Return the (x, y) coordinate for the center point of the cell that contains the specified text.  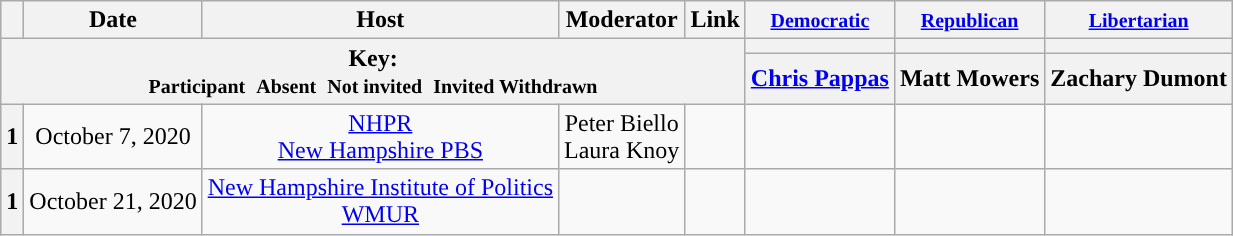
Republican (969, 20)
Libertarian (1139, 20)
Link (715, 20)
Matt Mowers (969, 78)
October 21, 2020 (113, 202)
Zachary Dumont (1139, 78)
New Hampshire Institute of PoliticsWMUR (380, 202)
Democratic (820, 20)
Key: Participant Absent Not invited Invited Withdrawn (374, 72)
Moderator (622, 20)
NHPRNew Hampshire PBS (380, 136)
Date (113, 20)
Chris Pappas (820, 78)
October 7, 2020 (113, 136)
Peter BielloLaura Knoy (622, 136)
Host (380, 20)
